Capture the cell that displays the provided text and extract its [X, Y] central coordinate. 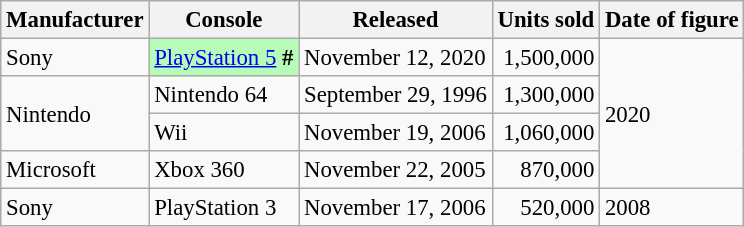
Released [396, 20]
PlayStation 3 [224, 208]
1,060,000 [546, 133]
Wii [224, 133]
November 19, 2006 [396, 133]
1,300,000 [546, 95]
Microsoft [75, 170]
Date of figure [672, 20]
2008 [672, 208]
November 17, 2006 [396, 208]
PlayStation 5 # [224, 58]
November 22, 2005 [396, 170]
November 12, 2020 [396, 58]
870,000 [546, 170]
Nintendo [75, 114]
520,000 [546, 208]
September 29, 1996 [396, 95]
Nintendo 64 [224, 95]
2020 [672, 114]
Xbox 360 [224, 170]
1,500,000 [546, 58]
Units sold [546, 20]
Console [224, 20]
Manufacturer [75, 20]
